Identify which cell holds the provided text, then report its (x, y) central coordinate. 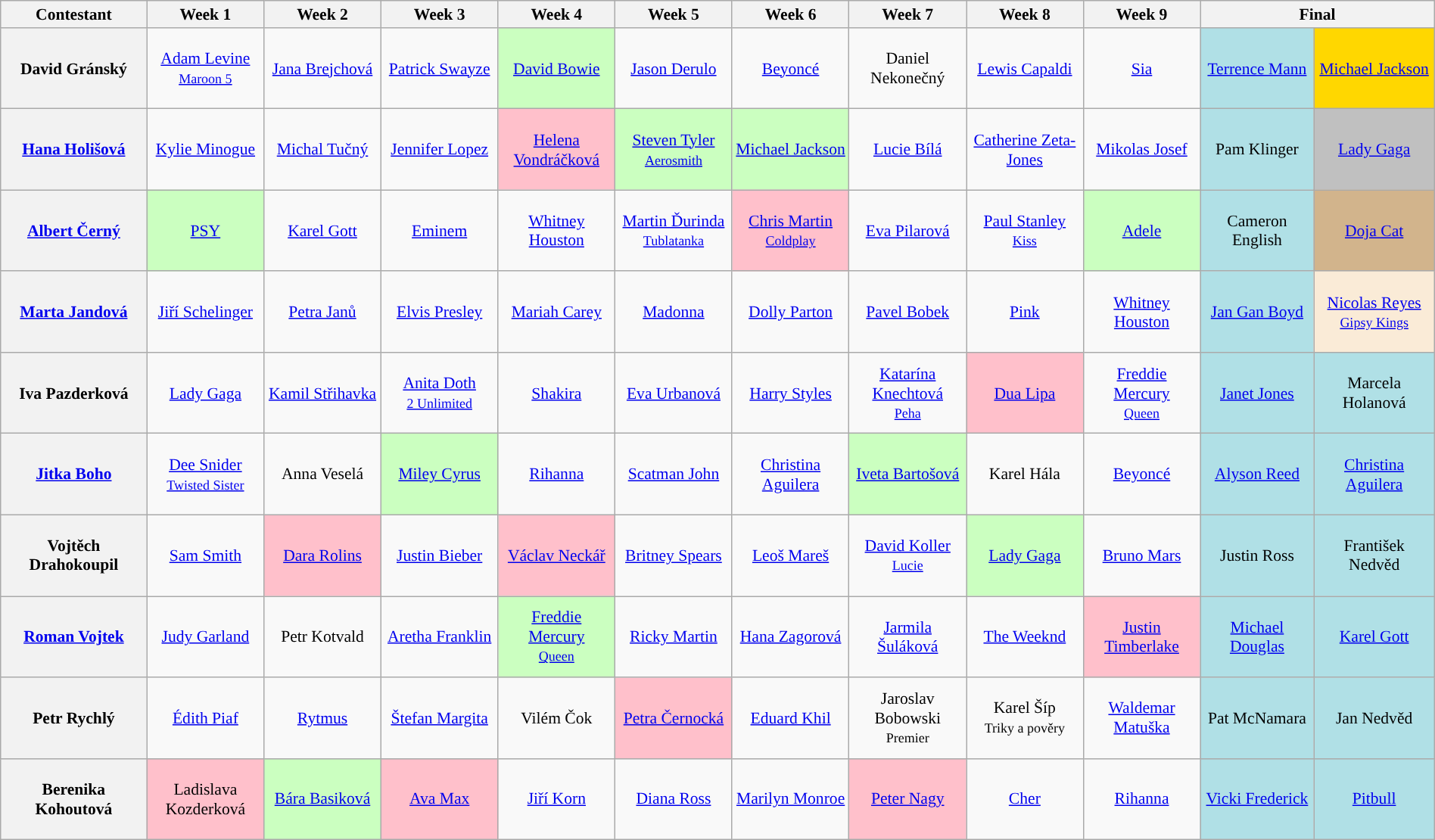
Patrick Swayze (439, 68)
Dua Lipa (1025, 394)
Week 8 (1025, 14)
Marta Jandová (74, 312)
Jarmila Šuláková (908, 637)
Jaroslav BobowskiPremier (908, 717)
Peter Nagy (908, 799)
Jiří Korn (557, 799)
Justin Timberlake (1141, 637)
Catherine Zeta-Jones (1025, 150)
Jitka Boho (74, 474)
Nicolas ReyesGipsy Kings (1374, 312)
Miley Cyrus (439, 474)
Pitbull (1374, 799)
Pink (1025, 312)
Kamil Střihavka (322, 394)
Adele (1141, 230)
Anna Veselá (322, 474)
Jan Gan Boyd (1257, 312)
Justin Ross (1257, 555)
Cher (1025, 799)
Sam Smith (206, 555)
Dolly Parton (790, 312)
Dee SniderTwisted Sister (206, 474)
Pat McNamara (1257, 717)
Week 2 (322, 14)
Lewis Capaldi (1025, 68)
Marilyn Monroe (790, 799)
Hana Holišová (74, 150)
Dara Rolins (322, 555)
Doja Cat (1374, 230)
Daniel Nekonečný (908, 68)
Kylie Minogue (206, 150)
Britney Spears (674, 555)
Hana Zagorová (790, 637)
Berenika Kohoutová (74, 799)
Jason Derulo (674, 68)
Week 6 (790, 14)
Waldemar Matuška (1141, 717)
Édith Piaf (206, 717)
Lucie Bílá (908, 150)
Aretha Franklin (439, 637)
Mariah Carey (557, 312)
Iveta Bartošová (908, 474)
Leoš Mareš (790, 555)
Petra Janů (322, 312)
Cameron English (1257, 230)
Eva Pilarová (908, 230)
Adam LevineMaroon 5 (206, 68)
Štefan Margita (439, 717)
Terrence Mann (1257, 68)
Petra Černocká (674, 717)
Michal Tučný (322, 150)
Bruno Mars (1141, 555)
Eva Urbanová (674, 394)
Ava Max (439, 799)
The Weeknd (1025, 637)
Final (1317, 14)
Week 1 (206, 14)
Rytmus (322, 717)
Michael Douglas (1257, 637)
Vicki Frederick (1257, 799)
Scatman John (674, 474)
Alyson Reed (1257, 474)
Judy Garland (206, 637)
Steven TylerAerosmith (674, 150)
Petr Kotvald (322, 637)
Vojtěch Drahokoupil (74, 555)
Václav Neckář (557, 555)
Sia (1141, 68)
Chris MartinColdplay (790, 230)
Katarína KnechtováPeha (908, 394)
Janet Jones (1257, 394)
Pam Klinger (1257, 150)
PSY (206, 230)
Albert Černý (74, 230)
Karel ŠípTriky a pověry (1025, 717)
David KollerLucie (908, 555)
Elvis Presley (439, 312)
Shakira (557, 394)
Week 7 (908, 14)
Marcela Holanová (1374, 394)
Ladislava Kozderková (206, 799)
Justin Bieber (439, 555)
Anita Doth2 Unlimited (439, 394)
Week 4 (557, 14)
Eduard Khil (790, 717)
David Gránský (74, 68)
Jiří Schelinger (206, 312)
Jana Brejchová (322, 68)
Week 9 (1141, 14)
Ricky Martin (674, 637)
Contestant (74, 14)
Karel Hála (1025, 474)
Bára Basiková (322, 799)
Martin ĎurindaTublatanka (674, 230)
Eminem (439, 230)
Week 3 (439, 14)
Jan Nedvěd (1374, 717)
Harry Styles (790, 394)
Vilém Čok (557, 717)
Madonna (674, 312)
Roman Vojtek (74, 637)
Helena Vondráčková (557, 150)
Jennifer Lopez (439, 150)
Paul StanleyKiss (1025, 230)
David Bowie (557, 68)
Petr Rychlý (74, 717)
Pavel Bobek (908, 312)
Diana Ross (674, 799)
Mikolas Josef (1141, 150)
František Nedvěd (1374, 555)
Week 5 (674, 14)
Iva Pazderková (74, 394)
